Capture the cell that displays the provided text and extract its [x, y] central coordinate. 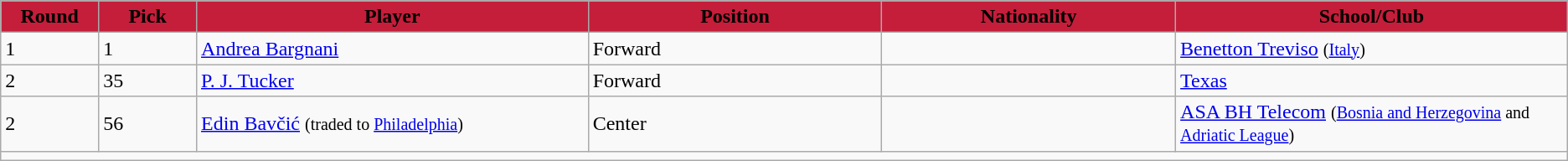
Round [50, 17]
Nationality [1029, 17]
56 [147, 124]
ASA BH Telecom (Bosnia and Herzegovina and Adriatic League) [1372, 124]
Texas [1372, 80]
Benetton Treviso (Italy) [1372, 49]
P. J. Tucker [393, 80]
Center [735, 124]
Andrea Bargnani [393, 49]
School/Club [1372, 17]
Edin Bavčić (traded to Philadelphia) [393, 124]
Player [393, 17]
35 [147, 80]
Pick [147, 17]
Position [735, 17]
